Return [X, Y] of the center of cell containing provided text 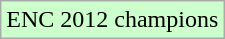
ENC 2012 champions [112, 20]
